Extract the [X, Y] coordinate from the center of the cell holding the provided text.  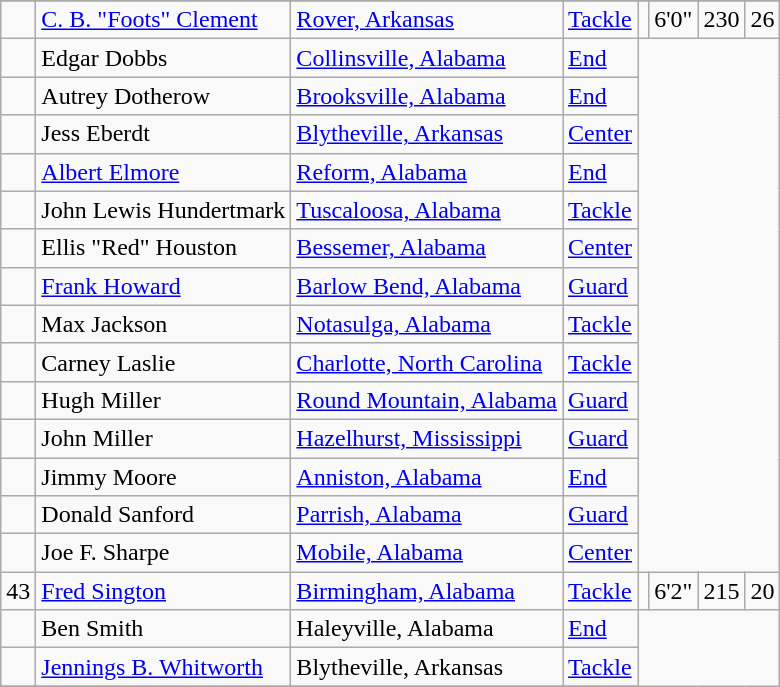
26 [762, 20]
Reform, Alabama [427, 172]
Ellis "Red" Houston [164, 248]
Anniston, Alabama [427, 477]
Jennings B. Whitworth [164, 667]
John Lewis Hundertmark [164, 210]
43 [18, 591]
Parrish, Alabama [427, 515]
Frank Howard [164, 286]
Collinsville, Alabama [427, 58]
Haleyville, Alabama [427, 629]
Jess Eberdt [164, 134]
Carney Laslie [164, 362]
230 [722, 20]
Jimmy Moore [164, 477]
Mobile, Alabama [427, 553]
Brooksville, Alabama [427, 96]
Edgar Dobbs [164, 58]
6'0" [674, 20]
Ben Smith [164, 629]
Donald Sanford [164, 515]
Tuscaloosa, Alabama [427, 210]
Albert Elmore [164, 172]
Round Mountain, Alabama [427, 400]
Barlow Bend, Alabama [427, 286]
Notasulga, Alabama [427, 324]
6'2" [674, 591]
Autrey Dotherow [164, 96]
Birmingham, Alabama [427, 591]
Fred Sington [164, 591]
20 [762, 591]
C. B. "Foots" Clement [164, 20]
Joe F. Sharpe [164, 553]
John Miller [164, 438]
Max Jackson [164, 324]
Rover, Arkansas [427, 20]
Bessemer, Alabama [427, 248]
Charlotte, North Carolina [427, 362]
Hazelhurst, Mississippi [427, 438]
215 [722, 591]
Hugh Miller [164, 400]
